Identify which cell holds the provided text, then report its [X, Y] central coordinate. 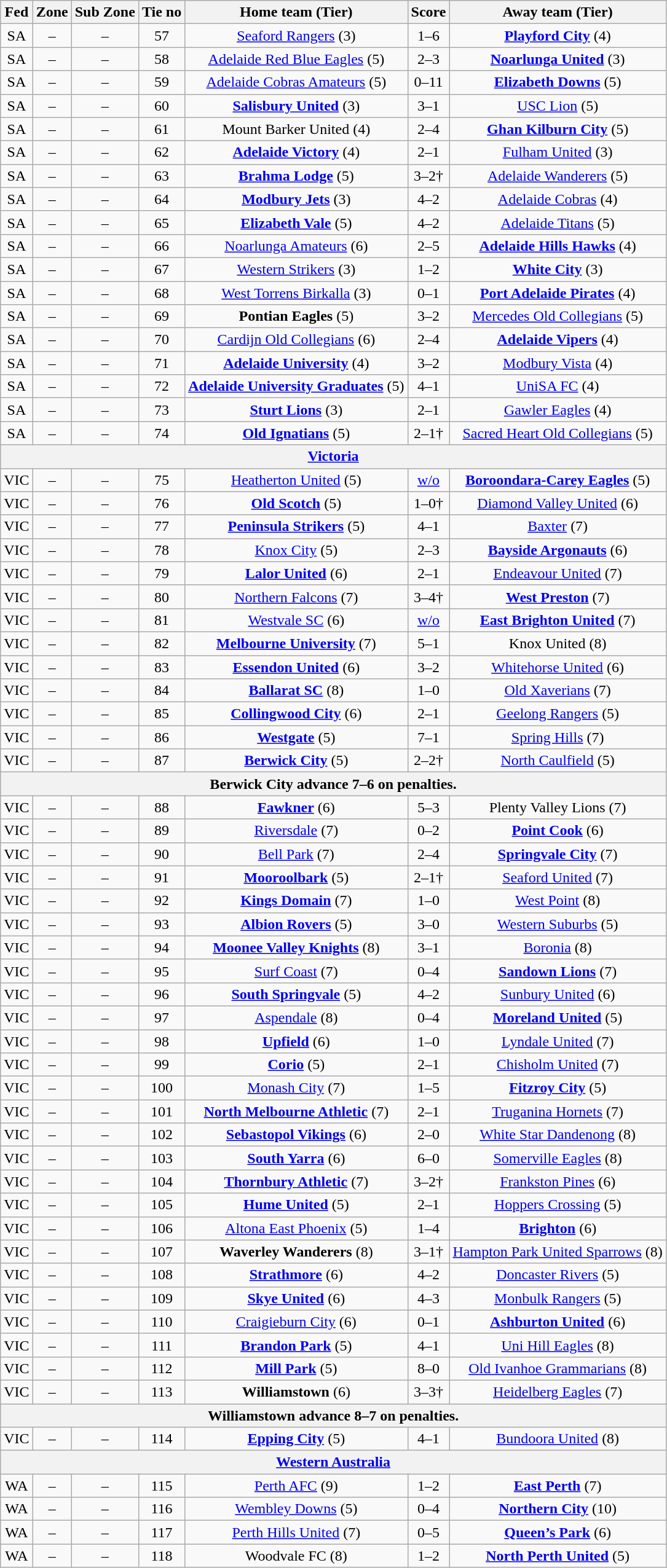
Knox City (5) [296, 550]
Point Cook (6) [558, 831]
75 [161, 480]
Bell Park (7) [296, 854]
59 [161, 82]
North Melbourne Athletic (7) [296, 1111]
Mercedes Old Collegians (5) [558, 316]
Sub Zone [105, 12]
3–3† [428, 1392]
111 [161, 1345]
Waverley Wanderers (8) [296, 1252]
3–0 [428, 924]
Perth Hills United (7) [296, 1532]
Boronia (8) [558, 947]
Score [428, 12]
Seaford United (7) [558, 877]
Elizabeth Downs (5) [558, 82]
2–5 [428, 246]
West Point (8) [558, 901]
Adelaide Wanderers (5) [558, 176]
91 [161, 877]
106 [161, 1228]
7–1 [428, 737]
White City (3) [558, 269]
Heatherton United (5) [296, 480]
2–0 [428, 1135]
0–2 [428, 831]
3–1† [428, 1252]
94 [161, 947]
97 [161, 1017]
Geelong Rangers (5) [558, 714]
0–11 [428, 82]
Boroondara-Carey Eagles (5) [558, 480]
Craigieburn City (6) [296, 1322]
Thornbury Athletic (7) [296, 1182]
Mill Park (5) [296, 1368]
Epping City (5) [296, 1439]
5–1 [428, 643]
Old Xaverians (7) [558, 691]
Sturt Lions (3) [296, 410]
Endeavour United (7) [558, 573]
Surf Coast (7) [296, 971]
Cardijn Old Collegians (6) [296, 340]
Old Ivanhoe Grammarians (8) [558, 1368]
Northern Falcons (7) [296, 597]
Adelaide University (4) [296, 363]
Collingwood City (6) [296, 714]
63 [161, 176]
Berwick City advance 7–6 on penalties. [333, 784]
Fitzroy City (5) [558, 1088]
64 [161, 199]
Home team (Tier) [296, 12]
Salisbury United (3) [296, 106]
Old Ignatians (5) [296, 433]
118 [161, 1556]
Spring Hills (7) [558, 737]
West Preston (7) [558, 597]
Wembley Downs (5) [296, 1509]
60 [161, 106]
Corio (5) [296, 1065]
99 [161, 1065]
80 [161, 597]
Knox United (8) [558, 643]
Adelaide Titans (5) [558, 222]
92 [161, 901]
116 [161, 1509]
85 [161, 714]
Adelaide University Graduates (5) [296, 386]
Whitehorse United (6) [558, 667]
Old Scotch (5) [296, 503]
Brahma Lodge (5) [296, 176]
South Yarra (6) [296, 1158]
68 [161, 293]
Hume United (5) [296, 1205]
Truganina Hornets (7) [558, 1111]
Essendon United (6) [296, 667]
Berwick City (5) [296, 761]
110 [161, 1322]
103 [161, 1158]
1–5 [428, 1088]
1–4 [428, 1228]
79 [161, 573]
Somerville Eagles (8) [558, 1158]
Hampton Park United Sparrows (8) [558, 1252]
62 [161, 152]
Tie no [161, 12]
South Springvale (5) [296, 994]
Victoria [333, 457]
Lyndale United (7) [558, 1041]
Seaford Rangers (3) [296, 36]
Adelaide Hills Hawks (4) [558, 246]
Monash City (7) [296, 1088]
East Perth (7) [558, 1486]
105 [161, 1205]
96 [161, 994]
Brandon Park (5) [296, 1345]
Uni Hill Eagles (8) [558, 1345]
Westvale SC (6) [296, 620]
90 [161, 854]
Gawler Eagles (4) [558, 410]
101 [161, 1111]
Diamond Valley United (6) [558, 503]
Moonee Valley Knights (8) [296, 947]
1–0† [428, 503]
Skye United (6) [296, 1298]
Altona East Phoenix (5) [296, 1228]
67 [161, 269]
Fulham United (3) [558, 152]
89 [161, 831]
86 [161, 737]
Upfield (6) [296, 1041]
Lalor United (6) [296, 573]
72 [161, 386]
Western Australia [333, 1462]
82 [161, 643]
70 [161, 340]
Bayside Argonauts (6) [558, 550]
Modbury Vista (4) [558, 363]
Peninsula Strikers (5) [296, 527]
White Star Dandenong (8) [558, 1135]
58 [161, 59]
Noarlunga Amateurs (6) [296, 246]
Adelaide Victory (4) [296, 152]
Baxter (7) [558, 527]
Sacred Heart Old Collegians (5) [558, 433]
57 [161, 36]
Sebastopol Vikings (6) [296, 1135]
115 [161, 1486]
Westgate (5) [296, 737]
Sunbury United (6) [558, 994]
Ashburton United (6) [558, 1322]
74 [161, 433]
71 [161, 363]
Springvale City (7) [558, 854]
Albion Rovers (5) [296, 924]
Zone [52, 12]
Williamstown advance 8–7 on penalties. [333, 1415]
81 [161, 620]
East Brighton United (7) [558, 620]
Strathmore (6) [296, 1275]
Bundoora United (8) [558, 1439]
Adelaide Cobras (4) [558, 199]
5–3 [428, 807]
Hoppers Crossing (5) [558, 1205]
Northern City (10) [558, 1509]
66 [161, 246]
Moreland United (5) [558, 1017]
Elizabeth Vale (5) [296, 222]
107 [161, 1252]
Brighton (6) [558, 1228]
102 [161, 1135]
Sandown Lions (7) [558, 971]
Western Strikers (3) [296, 269]
Heidelberg Eagles (7) [558, 1392]
USC Lion (5) [558, 106]
Adelaide Red Blue Eagles (5) [296, 59]
84 [161, 691]
Doncaster Rivers (5) [558, 1275]
Monbulk Rangers (5) [558, 1298]
Melbourne University (7) [296, 643]
113 [161, 1392]
114 [161, 1439]
Pontian Eagles (5) [296, 316]
100 [161, 1088]
Away team (Tier) [558, 12]
8–0 [428, 1368]
Kings Domain (7) [296, 901]
Port Adelaide Pirates (4) [558, 293]
88 [161, 807]
98 [161, 1041]
Noarlunga United (3) [558, 59]
Plenty Valley Lions (7) [558, 807]
112 [161, 1368]
Chisholm United (7) [558, 1065]
108 [161, 1275]
Aspendale (8) [296, 1017]
UniSA FC (4) [558, 386]
83 [161, 667]
Western Suburbs (5) [558, 924]
Fed [17, 12]
Mooroolbark (5) [296, 877]
Mount Barker United (4) [296, 129]
65 [161, 222]
61 [161, 129]
0–5 [428, 1532]
117 [161, 1532]
North Caulfield (5) [558, 761]
Woodvale FC (8) [296, 1556]
3–4† [428, 597]
4–3 [428, 1298]
Queen’s Park (6) [558, 1532]
North Perth United (5) [558, 1556]
77 [161, 527]
93 [161, 924]
Ballarat SC (8) [296, 691]
Williamstown (6) [296, 1392]
6–0 [428, 1158]
Ghan Kilburn City (5) [558, 129]
76 [161, 503]
73 [161, 410]
Frankston Pines (6) [558, 1182]
Playford City (4) [558, 36]
109 [161, 1298]
Adelaide Cobras Amateurs (5) [296, 82]
2–2† [428, 761]
95 [161, 971]
69 [161, 316]
Perth AFC (9) [296, 1486]
104 [161, 1182]
87 [161, 761]
1–6 [428, 36]
Modbury Jets (3) [296, 199]
West Torrens Birkalla (3) [296, 293]
Riversdale (7) [296, 831]
Adelaide Vipers (4) [558, 340]
Fawkner (6) [296, 807]
78 [161, 550]
